Scan for the cell matching the given text and deliver its [x, y] coordinate at center. 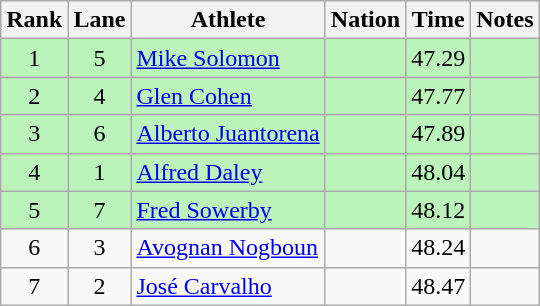
48.24 [438, 248]
Nation [365, 20]
Rank [34, 20]
Glen Cohen [228, 96]
48.04 [438, 172]
48.47 [438, 286]
Alberto Juantorena [228, 134]
Notes [505, 20]
47.29 [438, 58]
Time [438, 20]
Mike Solomon [228, 58]
José Carvalho [228, 286]
48.12 [438, 210]
47.89 [438, 134]
Fred Sowerby [228, 210]
Avognan Nogboun [228, 248]
Athlete [228, 20]
Alfred Daley [228, 172]
Lane [100, 20]
47.77 [438, 96]
